Output the (x, y) coordinate of the center of the cell containing the given text.  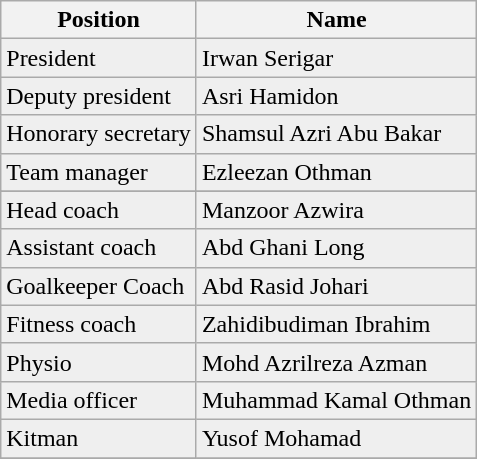
Manzoor Azwira (336, 210)
Fitness coach (99, 324)
Head coach (99, 210)
Asri Hamidon (336, 96)
Yusof Mohamad (336, 438)
Shamsul Azri Abu Bakar (336, 134)
Zahidibudiman Ibrahim (336, 324)
Honorary secretary (99, 134)
Abd Rasid Johari (336, 286)
President (99, 58)
Muhammad Kamal Othman (336, 400)
Deputy president (99, 96)
Irwan Serigar (336, 58)
Kitman (99, 438)
Ezleezan Othman (336, 172)
Team manager (99, 172)
Abd Ghani Long (336, 248)
Name (336, 20)
Mohd Azrilreza Azman (336, 362)
Physio (99, 362)
Media officer (99, 400)
Assistant coach (99, 248)
Position (99, 20)
Goalkeeper Coach (99, 286)
